Provide the (x, y) coordinate of the cell's center where the given text is located.  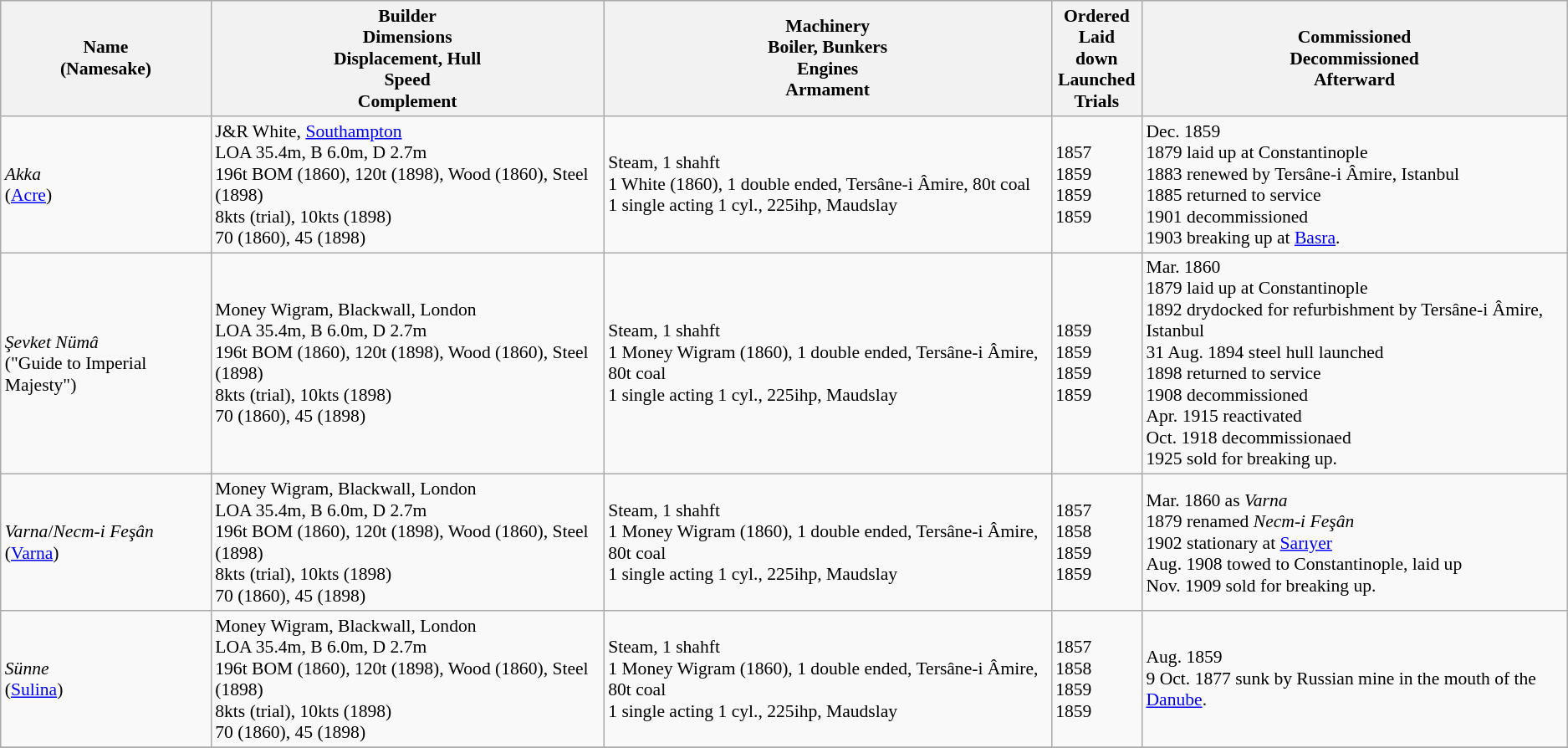
MachineryBoiler, BunkersEnginesArmament (828, 59)
CommissionedDecommissionedAfterward (1354, 59)
Aug. 18599 Oct. 1877 sunk by Russian mine in the mouth of the Danube. (1354, 679)
J&R White, SouthamptonLOA 35.4m, B 6.0m, D 2.7m196t BOM (1860), 120t (1898), Wood (1860), Steel (1898)8kts (trial), 10kts (1898)70 (1860), 45 (1898) (407, 184)
Steam, 1 shahft1 White (1860), 1 double ended, Tersâne-i Âmire, 80t coal1 single acting 1 cyl., 225ihp, Maudslay (828, 184)
Sünne(Sulina) (105, 679)
Akka(Acre) (105, 184)
Şevket Nümâ("Guide to Imperial Majesty") (105, 363)
Dec. 18591879 laid up at Constantinople1883 renewed by Tersâne-i Âmire, Istanbul1885 returned to service1901 decommissioned1903 breaking up at Basra. (1354, 184)
Name(Namesake) (105, 59)
Varna/Necm-i Feşân(Varna) (105, 542)
1857185918591859 (1096, 184)
Mar. 1860 as Varna1879 renamed Necm-i Feşân1902 stationary at SarıyerAug. 1908 towed to Constantinople, laid upNov. 1909 sold for breaking up. (1354, 542)
BuilderDimensionsDisplacement, HullSpeedComplement (407, 59)
OrderedLaid downLaunchedTrials (1096, 59)
1859185918591859 (1096, 363)
